Return (x, y) of the center of cell containing provided text 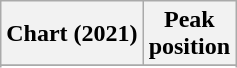
Peakposition (189, 34)
Chart (2021) (72, 34)
